Return [X, Y] of the center of cell containing provided text 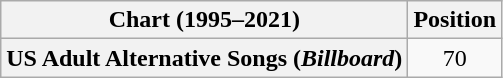
70 [455, 58]
US Adult Alternative Songs (Billboard) [204, 58]
Position [455, 20]
Chart (1995–2021) [204, 20]
